Search for the cell housing the specified text and yield its (x, y) center coordinate. 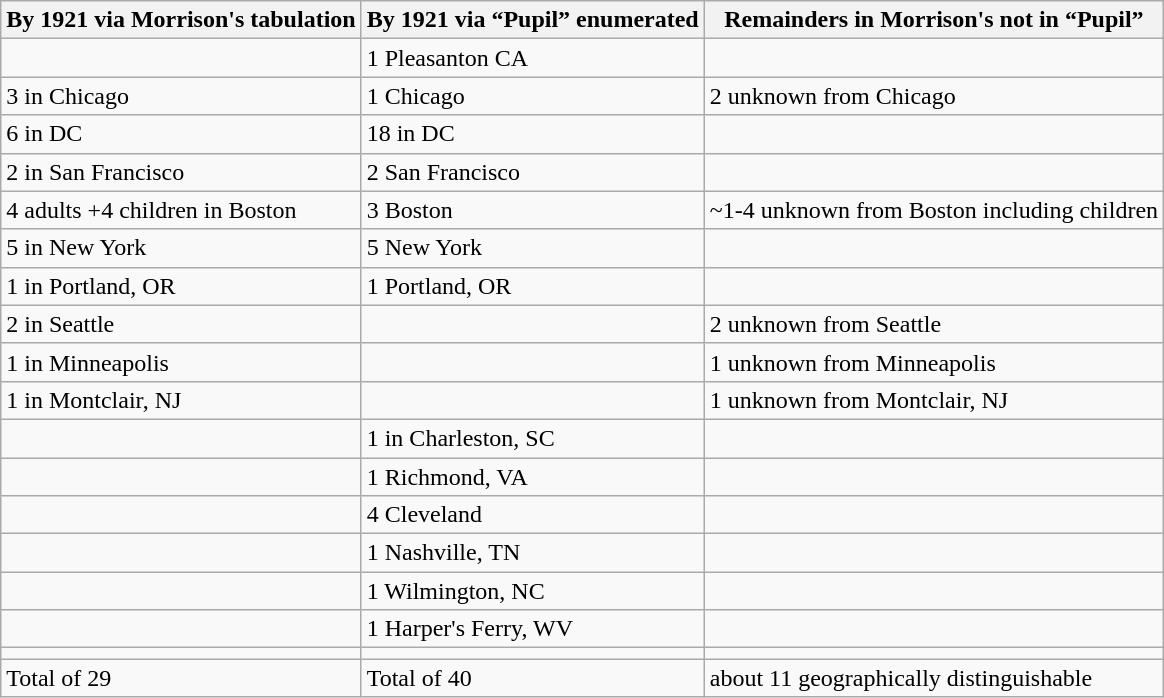
1 in Montclair, NJ (181, 400)
By 1921 via Morrison's tabulation (181, 20)
5 in New York (181, 248)
Total of 29 (181, 678)
2 San Francisco (532, 172)
2 in San Francisco (181, 172)
1 in Charleston, SC (532, 438)
1 unknown from Montclair, NJ (934, 400)
1 Pleasanton CA (532, 58)
Total of 40 (532, 678)
2 in Seattle (181, 324)
about 11 geographically distinguishable (934, 678)
1 unknown from Minneapolis (934, 362)
2 unknown from Seattle (934, 324)
1 Harper's Ferry, WV (532, 629)
4 Cleveland (532, 515)
By 1921 via “Pupil” enumerated (532, 20)
5 New York (532, 248)
4 adults +4 children in Boston (181, 210)
1 in Portland, OR (181, 286)
3 in Chicago (181, 96)
1 Chicago (532, 96)
18 in DC (532, 134)
1 Wilmington, NC (532, 591)
~1-4 unknown from Boston including children (934, 210)
1 Richmond, VA (532, 477)
1 in Minneapolis (181, 362)
6 in DC (181, 134)
2 unknown from Chicago (934, 96)
1 Nashville, TN (532, 553)
3 Boston (532, 210)
Remainders in Morrison's not in “Pupil” (934, 20)
1 Portland, OR (532, 286)
